Output the (x, y) coordinate of the center of the cell containing the given text.  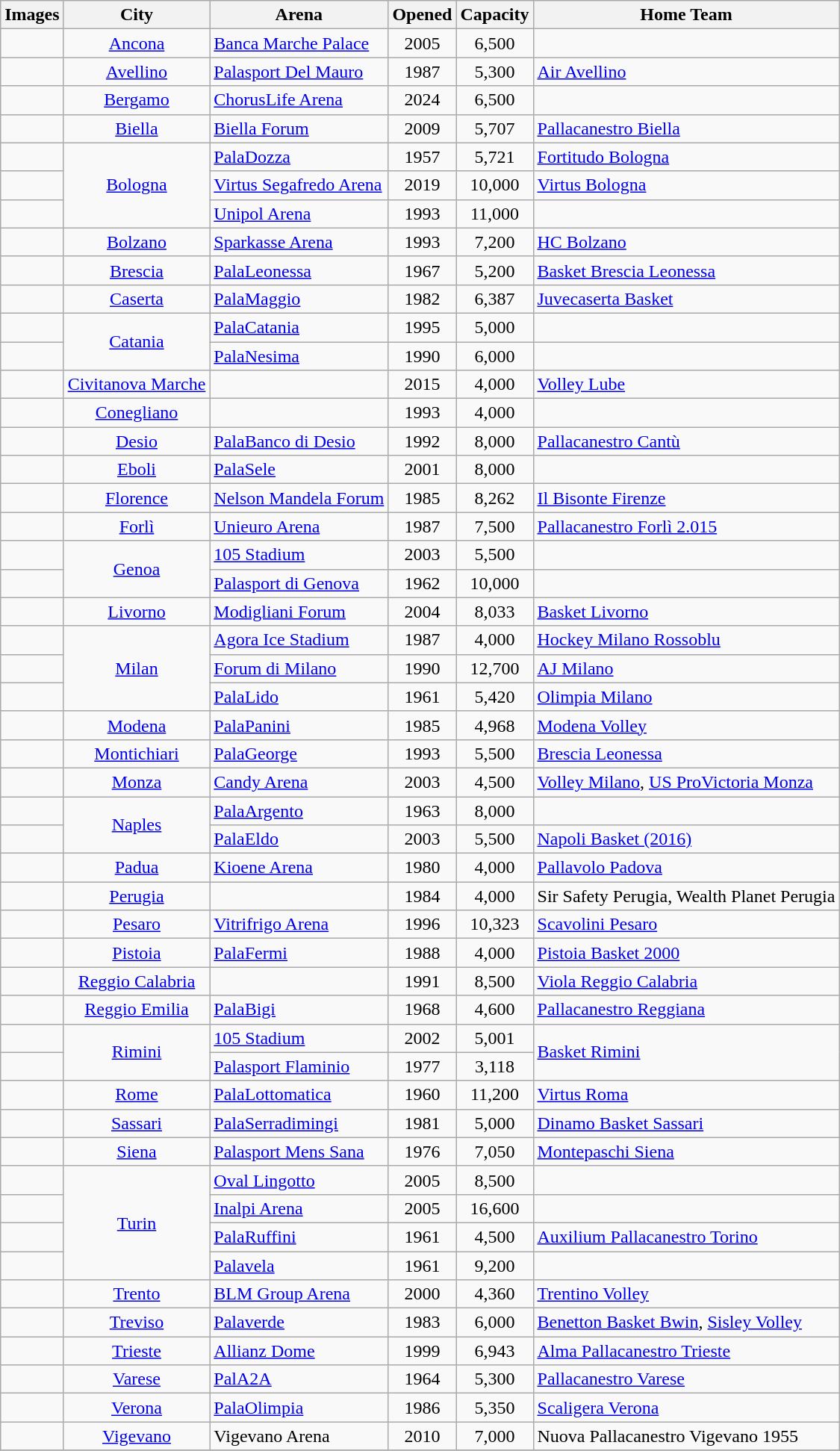
Oval Lingotto (299, 1180)
4,968 (494, 725)
PalaFermi (299, 953)
PalaRuffini (299, 1237)
Juvecaserta Basket (686, 299)
Varese (137, 1379)
Volley Lube (686, 385)
Biella (137, 128)
Avellino (137, 72)
1967 (423, 270)
Dinamo Basket Sassari (686, 1123)
Virtus Segafredo Arena (299, 185)
PalaSerradimingi (299, 1123)
PalaMaggio (299, 299)
Nuova Pallacanestro Vigevano 1955 (686, 1436)
Pistoia Basket 2000 (686, 953)
Forum di Milano (299, 668)
ChorusLife Arena (299, 100)
Scaligera Verona (686, 1408)
Pallacanestro Forlì 2.015 (686, 526)
11,000 (494, 214)
PalaBigi (299, 1010)
12,700 (494, 668)
2015 (423, 385)
Basket Rimini (686, 1052)
Verona (137, 1408)
Capacity (494, 15)
PalaGeorge (299, 754)
City (137, 15)
2001 (423, 470)
Brescia Leonessa (686, 754)
Naples (137, 824)
Pallacanestro Varese (686, 1379)
Catania (137, 341)
1986 (423, 1408)
Palasport Del Mauro (299, 72)
1992 (423, 441)
1964 (423, 1379)
Banca Marche Palace (299, 43)
Montichiari (137, 754)
8,033 (494, 612)
Vigevano (137, 1436)
Fortitudo Bologna (686, 157)
HC Bolzano (686, 242)
1962 (423, 583)
PalaSele (299, 470)
Opened (423, 15)
Allianz Dome (299, 1351)
Pallavolo Padova (686, 868)
1977 (423, 1066)
Il Bisonte Firenze (686, 498)
1991 (423, 981)
Basket Brescia Leonessa (686, 270)
Kioene Arena (299, 868)
Reggio Emilia (137, 1010)
Unieuro Arena (299, 526)
Benetton Basket Bwin, Sisley Volley (686, 1323)
Forlì (137, 526)
Montepaschi Siena (686, 1152)
PalaPanini (299, 725)
Perugia (137, 896)
Sparkasse Arena (299, 242)
1996 (423, 925)
Vigevano Arena (299, 1436)
Palasport Flaminio (299, 1066)
PalaEldo (299, 839)
3,118 (494, 1066)
Air Avellino (686, 72)
Pesaro (137, 925)
Conegliano (137, 413)
Florence (137, 498)
Palavela (299, 1266)
PalaNesima (299, 356)
Arena (299, 15)
Volley Milano, US ProVictoria Monza (686, 782)
Bergamo (137, 100)
Virtus Roma (686, 1095)
Trieste (137, 1351)
Bolzano (137, 242)
Biella Forum (299, 128)
BLM Group Arena (299, 1294)
PalaLottomatica (299, 1095)
Home Team (686, 15)
PalaOlimpia (299, 1408)
1983 (423, 1323)
Pistoia (137, 953)
Modena Volley (686, 725)
Inalpi Arena (299, 1208)
Sir Safety Perugia, Wealth Planet Perugia (686, 896)
2004 (423, 612)
Unipol Arena (299, 214)
Rome (137, 1095)
16,600 (494, 1208)
Scavolini Pesaro (686, 925)
PalaCatania (299, 327)
7,200 (494, 242)
Modigliani Forum (299, 612)
Civitanova Marche (137, 385)
5,350 (494, 1408)
6,943 (494, 1351)
1968 (423, 1010)
1984 (423, 896)
7,050 (494, 1152)
Alma Pallacanestro Trieste (686, 1351)
4,360 (494, 1294)
6,387 (494, 299)
Viola Reggio Calabria (686, 981)
Napoli Basket (2016) (686, 839)
Pallacanestro Cantù (686, 441)
1988 (423, 953)
7,500 (494, 526)
2019 (423, 185)
2009 (423, 128)
Turin (137, 1222)
Agora Ice Stadium (299, 640)
1976 (423, 1152)
Livorno (137, 612)
Sassari (137, 1123)
Milan (137, 668)
5,707 (494, 128)
Palaverde (299, 1323)
Bologna (137, 185)
Pallacanestro Reggiana (686, 1010)
Auxilium Pallacanestro Torino (686, 1237)
8,262 (494, 498)
1963 (423, 810)
AJ Milano (686, 668)
Siena (137, 1152)
Treviso (137, 1323)
Trento (137, 1294)
Ancona (137, 43)
4,600 (494, 1010)
1999 (423, 1351)
Candy Arena (299, 782)
1980 (423, 868)
PalaDozza (299, 157)
Padua (137, 868)
5,721 (494, 157)
2010 (423, 1436)
Palasport di Genova (299, 583)
11,200 (494, 1095)
2024 (423, 100)
Modena (137, 725)
Rimini (137, 1052)
Caserta (137, 299)
Palasport Mens Sana (299, 1152)
5,420 (494, 697)
Nelson Mandela Forum (299, 498)
PalaLido (299, 697)
Genoa (137, 569)
10,323 (494, 925)
1995 (423, 327)
Images (32, 15)
1960 (423, 1095)
Pallacanestro Biella (686, 128)
2000 (423, 1294)
Desio (137, 441)
Eboli (137, 470)
Basket Livorno (686, 612)
Monza (137, 782)
Hockey Milano Rossoblu (686, 640)
1981 (423, 1123)
2002 (423, 1038)
Virtus Bologna (686, 185)
9,200 (494, 1266)
Trentino Volley (686, 1294)
PalaBanco di Desio (299, 441)
Vitrifrigo Arena (299, 925)
7,000 (494, 1436)
PalaLeonessa (299, 270)
Reggio Calabria (137, 981)
Brescia (137, 270)
PalA2A (299, 1379)
1982 (423, 299)
Olimpia Milano (686, 697)
5,001 (494, 1038)
5,200 (494, 270)
PalaArgento (299, 810)
1957 (423, 157)
